Extract the (X, Y) coordinate from the center of the cell holding the provided text.  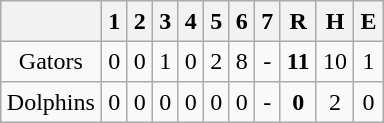
10 (335, 61)
E (369, 21)
R (298, 21)
Dolphins (51, 102)
3 (166, 21)
5 (217, 21)
H (335, 21)
Gators (51, 61)
8 (242, 61)
6 (242, 21)
11 (298, 61)
7 (268, 21)
4 (191, 21)
